Pinpoint the cell where the given text exists, returning its [x, y] midpoint coordinate. 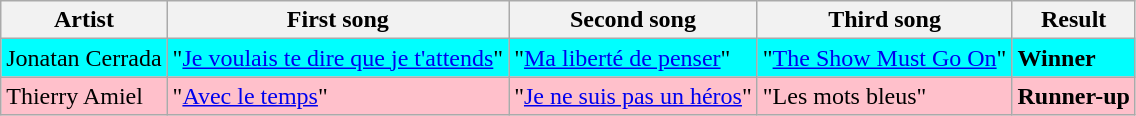
Artist [84, 20]
Runner-up [1074, 96]
"Avec le temps" [338, 96]
"Je ne suis pas un héros" [634, 96]
Third song [884, 20]
First song [338, 20]
Winner [1074, 58]
Thierry Amiel [84, 96]
Result [1074, 20]
"Ma liberté de penser" [634, 58]
"Les mots bleus" [884, 96]
"The Show Must Go On" [884, 58]
"Je voulais te dire que je t'attends" [338, 58]
Second song [634, 20]
Jonatan Cerrada [84, 58]
